Output the (X, Y) coordinate of the center of the cell containing the given text.  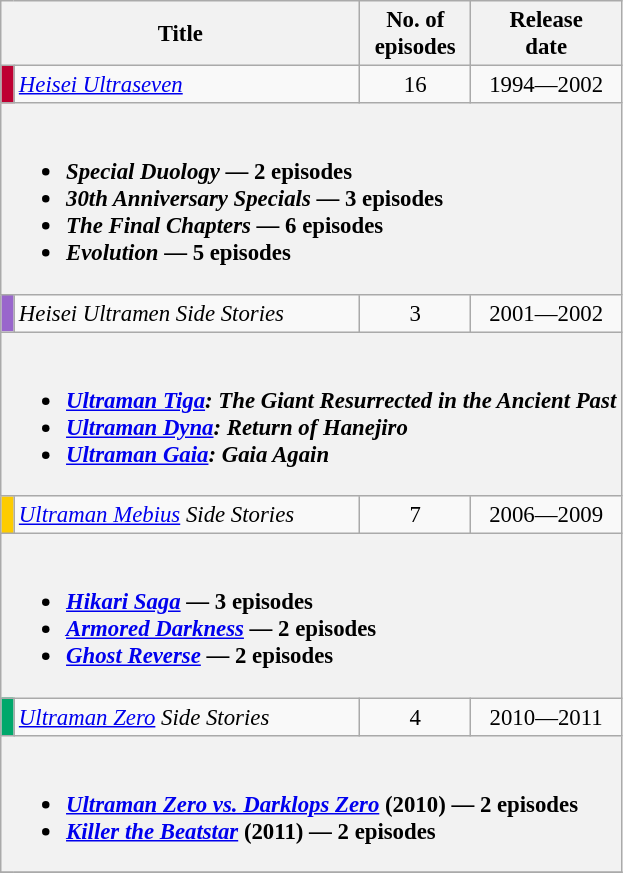
Releasedate (546, 34)
Ultraman Zero vs. Darklops Zero (2010) — 2 episodesKiller the Beatstar (2011) — 2 episodes (312, 804)
Ultraman Zero Side Stories (187, 717)
Heisei Ultraseven (187, 85)
Title (180, 34)
2006—2009 (546, 515)
Ultraman Mebius Side Stories (187, 515)
2010—2011 (546, 717)
1994—2002 (546, 85)
3 (416, 313)
Hikari Saga — 3 episodesArmored Darkness — 2 episodesGhost Reverse — 2 episodes (312, 616)
2001—2002 (546, 313)
Heisei Ultramen Side Stories (187, 313)
Special Duology — 2 episodes30th Anniversary Specials — 3 episodesThe Final Chapters — 6 episodesEvolution — 5 episodes (312, 198)
16 (416, 85)
7 (416, 515)
4 (416, 717)
Ultraman Tiga: The Giant Resurrected in the Ancient PastUltraman Dyna: Return of HanejiroUltraman Gaia: Gaia Again (312, 414)
No. ofepisodes (416, 34)
